Detect which cell encompasses the target text, then output its (x, y) center coordinate. 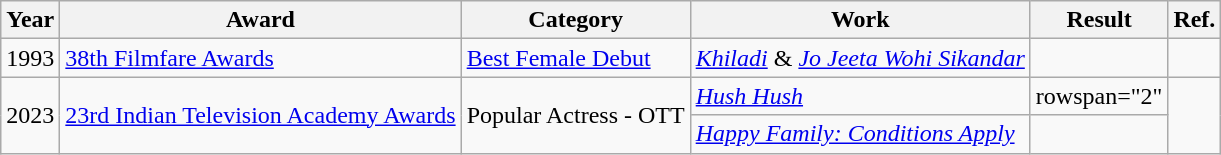
Work (860, 20)
Khiladi & Jo Jeeta Wohi Sikandar (860, 58)
Popular Actress - OTT (576, 115)
rowspan="2" (1099, 96)
Hush Hush (860, 96)
1993 (30, 58)
2023 (30, 115)
Year (30, 20)
Best Female Debut (576, 58)
Ref. (1194, 20)
Award (260, 20)
23rd Indian Television Academy Awards (260, 115)
38th Filmfare Awards (260, 58)
Result (1099, 20)
Happy Family: Conditions Apply (860, 134)
Category (576, 20)
